Find where the given text appears and provide that cell's center as [X, Y] coordinate. 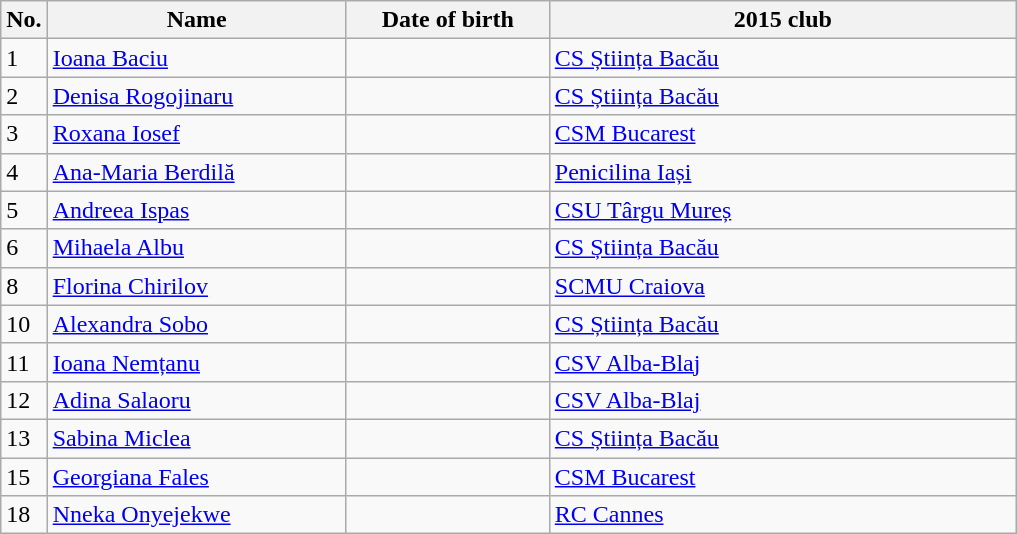
5 [24, 210]
12 [24, 400]
Alexandra Sobo [196, 324]
6 [24, 248]
3 [24, 134]
13 [24, 438]
1 [24, 58]
2 [24, 96]
Ioana Nemțanu [196, 362]
8 [24, 286]
Adina Salaoru [196, 400]
11 [24, 362]
Ana-Maria Berdilă [196, 172]
15 [24, 477]
4 [24, 172]
10 [24, 324]
Denisa Rogojinaru [196, 96]
Florina Chirilov [196, 286]
RC Cannes [782, 515]
18 [24, 515]
Sabina Miclea [196, 438]
Penicilina Iași [782, 172]
Nneka Onyejekwe [196, 515]
No. [24, 20]
Name [196, 20]
Georgiana Fales [196, 477]
Date of birth [448, 20]
SCMU Craiova [782, 286]
Roxana Iosef [196, 134]
CSU Târgu Mureș [782, 210]
Ioana Baciu [196, 58]
Mihaela Albu [196, 248]
2015 club [782, 20]
Andreea Ispas [196, 210]
